Search for the cell housing the specified text and yield its [X, Y] center coordinate. 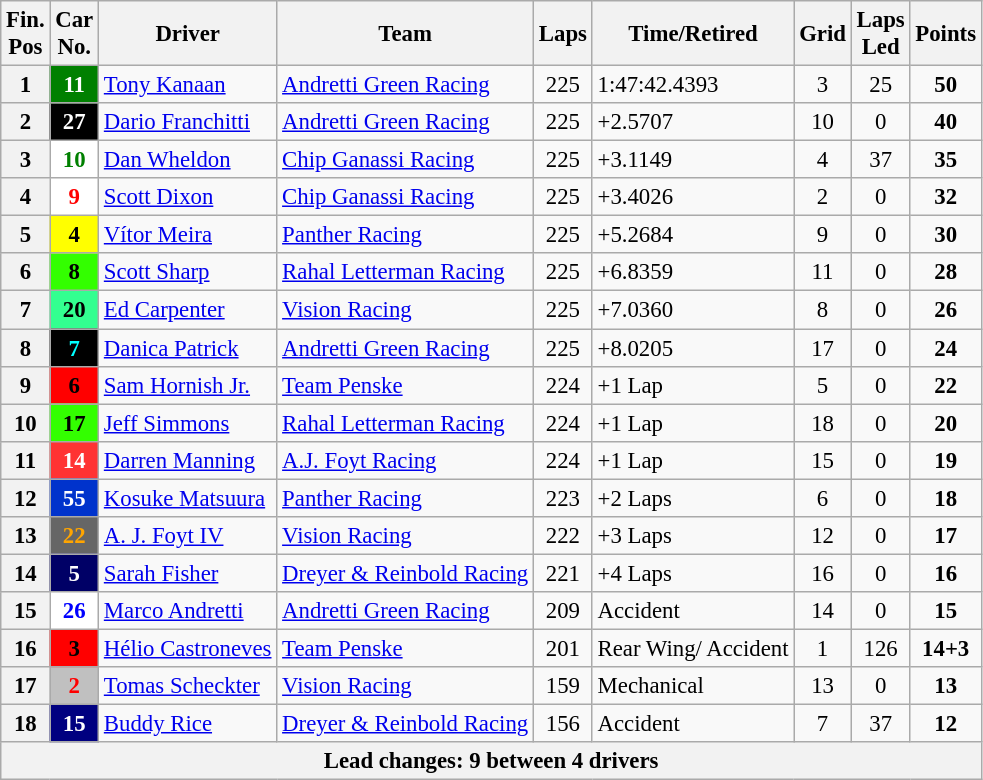
Rear Wing/ Accident [693, 648]
Tony Kanaan [188, 85]
222 [564, 536]
A.J. Foyt Racing [406, 460]
Sarah Fisher [188, 573]
Driver [188, 34]
Laps [564, 34]
30 [946, 235]
Dan Wheldon [188, 160]
Grid [822, 34]
159 [564, 686]
Vítor Meira [188, 235]
+3.4026 [693, 197]
Ed Carpenter [188, 310]
25 [880, 85]
156 [564, 724]
Team [406, 34]
Scott Dixon [188, 197]
CarNo. [74, 34]
Sam Hornish Jr. [188, 385]
28 [946, 273]
+6.8359 [693, 273]
14+3 [946, 648]
32 [946, 197]
Darren Manning [188, 460]
Scott Sharp [188, 273]
19 [946, 460]
209 [564, 611]
223 [564, 498]
Tomas Scheckter [188, 686]
55 [74, 498]
+2 Laps [693, 498]
201 [564, 648]
Kosuke Matsuura [188, 498]
Buddy Rice [188, 724]
+7.0360 [693, 310]
+5.2684 [693, 235]
27 [74, 122]
Fin.Pos [26, 34]
35 [946, 160]
Mechanical [693, 686]
221 [564, 573]
50 [946, 85]
126 [880, 648]
+4 Laps [693, 573]
40 [946, 122]
Marco Andretti [188, 611]
Lead changes: 9 between 4 drivers [492, 761]
+3.1149 [693, 160]
Points [946, 34]
+3 Laps [693, 536]
LapsLed [880, 34]
A. J. Foyt IV [188, 536]
Hélio Castroneves [188, 648]
+8.0205 [693, 348]
Dario Franchitti [188, 122]
Jeff Simmons [188, 423]
+2.5707 [693, 122]
Danica Patrick [188, 348]
Time/Retired [693, 34]
1:47:42.4393 [693, 85]
24 [946, 348]
